From the cell containing the given text, extract its center point as (X, Y) coordinate. 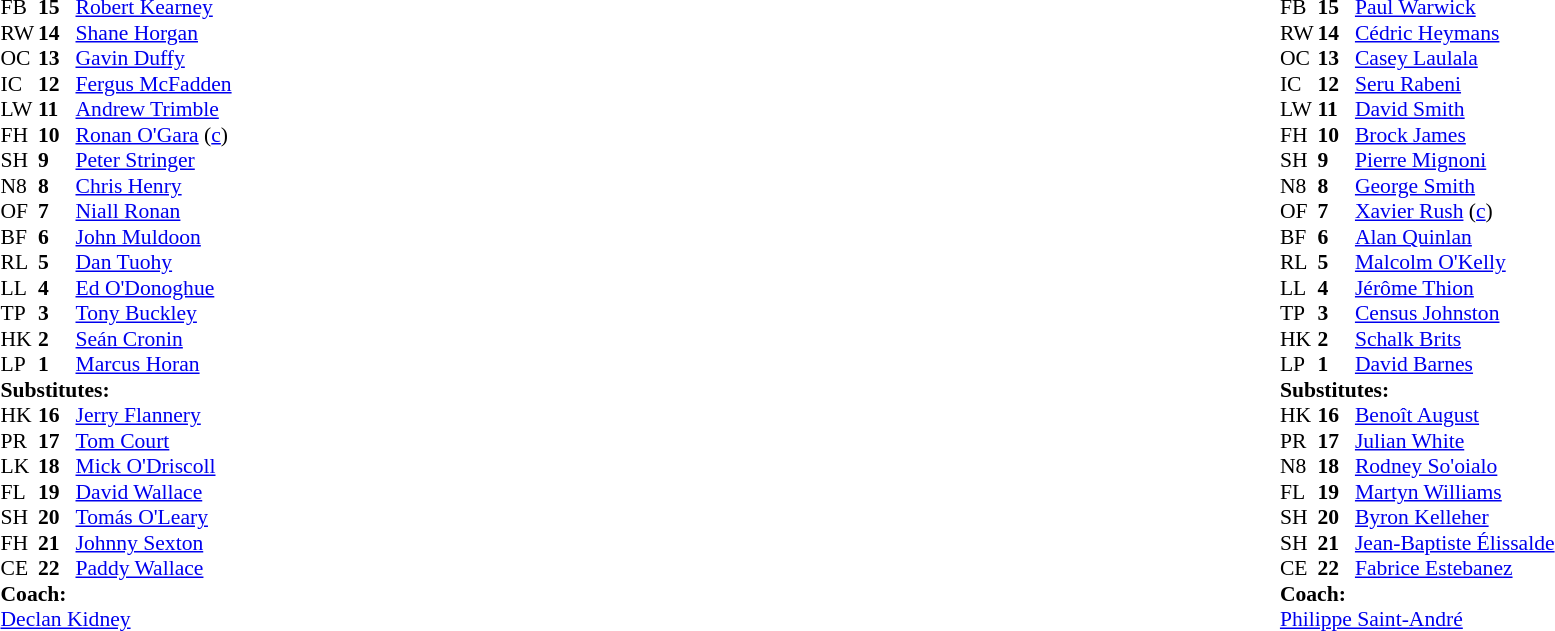
Cédric Heymans (1455, 33)
Seru Rabeni (1455, 84)
Schalk Brits (1455, 339)
Alan Quinlan (1455, 237)
Brock James (1455, 135)
Gavin Duffy (154, 59)
Tomás O'Leary (154, 517)
David Barnes (1455, 365)
Tony Buckley (154, 313)
Marcus Horan (154, 365)
Fergus McFadden (154, 84)
Julian White (1455, 441)
Jerry Flannery (154, 415)
David Wallace (154, 492)
Casey Laulala (1455, 59)
Xavier Rush (c) (1455, 211)
David Smith (1455, 109)
Ronan O'Gara (c) (154, 135)
Tom Court (154, 441)
Malcolm O'Kelly (1455, 263)
Paddy Wallace (154, 569)
Mick O'Driscoll (154, 467)
Ed O'Donoghue (154, 288)
Andrew Trimble (154, 109)
John Muldoon (154, 237)
Shane Horgan (154, 33)
Peter Stringer (154, 161)
Chris Henry (154, 186)
George Smith (1455, 186)
Fabrice Estebanez (1455, 569)
Johnny Sexton (154, 543)
Jérôme Thion (1455, 288)
Benoît August (1455, 415)
Martyn Williams (1455, 492)
Pierre Mignoni (1455, 161)
Census Johnston (1455, 313)
Jean-Baptiste Élissalde (1455, 543)
Dan Tuohy (154, 263)
Byron Kelleher (1455, 517)
LK (19, 467)
Niall Ronan (154, 211)
Seán Cronin (154, 339)
Rodney So'oialo (1455, 467)
